From the cell containing the given text, extract its center point as [X, Y] coordinate. 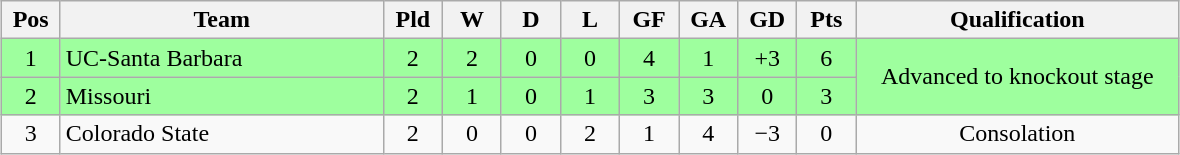
UC-Santa Barbara [222, 58]
GF [650, 20]
D [530, 20]
L [590, 20]
Pos [30, 20]
Pld [412, 20]
6 [826, 58]
Pts [826, 20]
W [472, 20]
Team [222, 20]
Consolation [1018, 134]
Missouri [222, 96]
Qualification [1018, 20]
Advanced to knockout stage [1018, 77]
GD [768, 20]
Colorado State [222, 134]
GA [708, 20]
−3 [768, 134]
+3 [768, 58]
